Determine the [X, Y] coordinate at the center of the cell enclosing the given text.  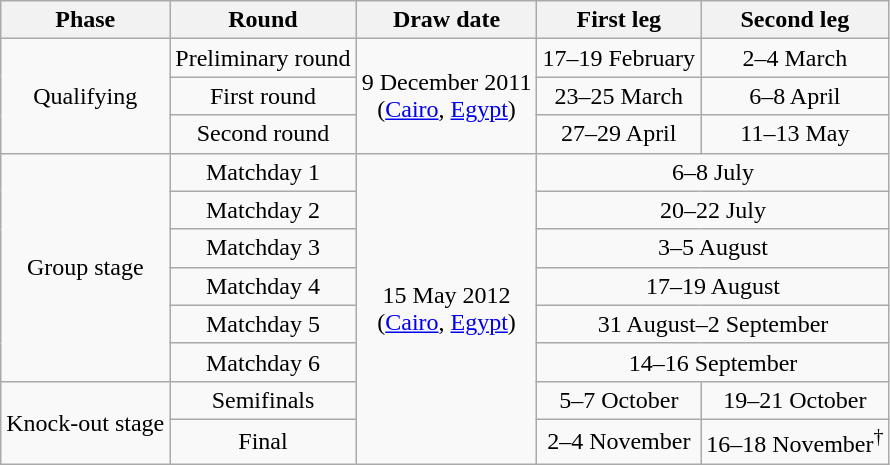
Group stage [86, 267]
Round [263, 20]
5–7 October [619, 400]
6–8 April [795, 96]
Second leg [795, 20]
19–21 October [795, 400]
Matchday 6 [263, 362]
Matchday 3 [263, 248]
2–4 March [795, 58]
Matchday 1 [263, 172]
23–25 March [619, 96]
Matchday 5 [263, 324]
Phase [86, 20]
Final [263, 442]
Knock-out stage [86, 422]
17–19 February [619, 58]
17–19 August [713, 286]
16–18 November† [795, 442]
31 August–2 September [713, 324]
2–4 November [619, 442]
15 May 2012 (Cairo, Egypt) [446, 308]
Draw date [446, 20]
Second round [263, 134]
Matchday 2 [263, 210]
Qualifying [86, 96]
Matchday 4 [263, 286]
20–22 July [713, 210]
6–8 July [713, 172]
27–29 April [619, 134]
First round [263, 96]
First leg [619, 20]
14–16 September [713, 362]
Preliminary round [263, 58]
3–5 August [713, 248]
9 December 2011 (Cairo, Egypt) [446, 96]
Semifinals [263, 400]
11–13 May [795, 134]
